Capture the cell that displays the provided text and extract its [X, Y] central coordinate. 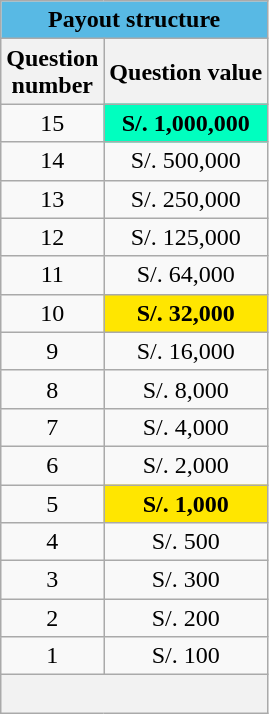
S/. 4,000 [186, 427]
12 [52, 237]
8 [52, 389]
S/. 32,000 [186, 313]
S/. 1,000 [186, 503]
S/. 2,000 [186, 465]
9 [52, 351]
4 [52, 542]
Payout structure [134, 20]
S/. 8,000 [186, 389]
13 [52, 199]
S/. 500,000 [186, 161]
10 [52, 313]
6 [52, 465]
S/. 100 [186, 656]
Question value [186, 72]
S/. 1,000,000 [186, 123]
Questionnumber [52, 72]
11 [52, 275]
S/. 200 [186, 618]
5 [52, 503]
3 [52, 580]
7 [52, 427]
1 [52, 656]
14 [52, 161]
S/. 500 [186, 542]
S/. 64,000 [186, 275]
S/. 125,000 [186, 237]
S/. 250,000 [186, 199]
S/. 300 [186, 580]
S/. 16,000 [186, 351]
15 [52, 123]
2 [52, 618]
